Output the [x, y] coordinate of the center of the cell containing the given text.  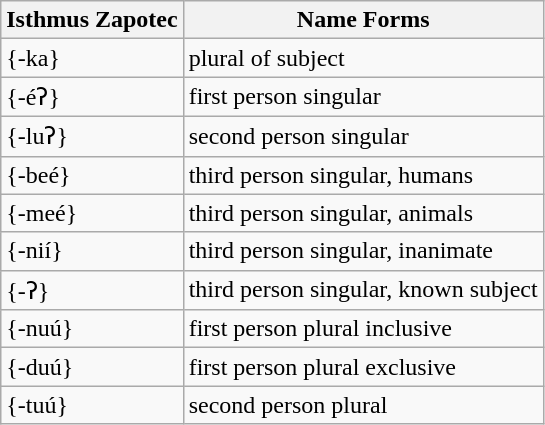
third person singular, inanimate [363, 251]
{-luʔ} [92, 136]
{-nuú} [92, 329]
first person plural exclusive [363, 367]
Name Forms [363, 20]
{-nií} [92, 251]
{-duú} [92, 367]
{-meé} [92, 213]
{-beé} [92, 175]
{-tuú} [92, 405]
{-ka} [92, 58]
third person singular, animals [363, 213]
Isthmus Zapotec [92, 20]
third person singular, known subject [363, 290]
first person plural inclusive [363, 329]
second person singular [363, 136]
third person singular, humans [363, 175]
plural of subject [363, 58]
second person plural [363, 405]
{-éʔ} [92, 97]
first person singular [363, 97]
{-ʔ} [92, 290]
